Find where the given text appears and provide that cell's center as (x, y) coordinate. 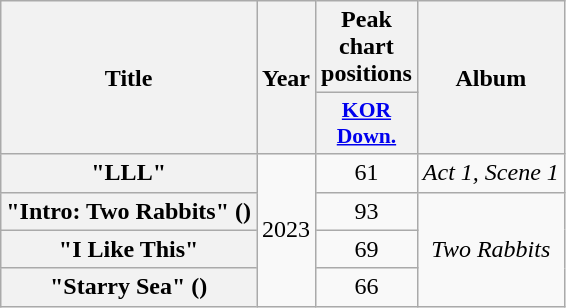
"Intro: Two Rabbits" () (129, 211)
Peak chart positions (367, 47)
Year (286, 78)
KORDown. (367, 124)
69 (367, 249)
2023 (286, 230)
Title (129, 78)
66 (367, 287)
"I Like This" (129, 249)
Two Rabbits (490, 249)
Act 1, Scene 1 (490, 173)
"LLL" (129, 173)
Album (490, 78)
61 (367, 173)
"Starry Sea" () (129, 287)
93 (367, 211)
